Provide the (X, Y) coordinate of the cell's center where the given text is located.  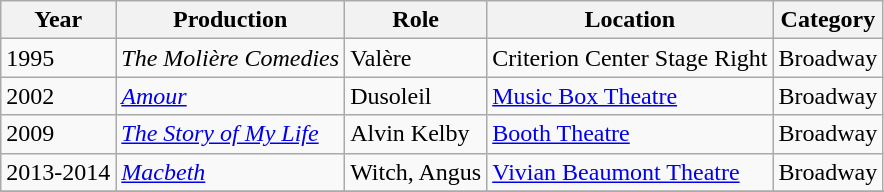
Valère (416, 58)
Vivian Beaumont Theatre (630, 172)
2002 (58, 96)
2009 (58, 134)
Alvin Kelby (416, 134)
Dusoleil (416, 96)
Year (58, 20)
Booth Theatre (630, 134)
Production (230, 20)
Category (828, 20)
Amour (230, 96)
2013-2014 (58, 172)
Location (630, 20)
Music Box Theatre (630, 96)
The Story of My Life (230, 134)
The Molière Comedies (230, 58)
1995 (58, 58)
Macbeth (230, 172)
Witch, Angus (416, 172)
Role (416, 20)
Criterion Center Stage Right (630, 58)
